Find where the given text appears and provide that cell's center as (X, Y) coordinate. 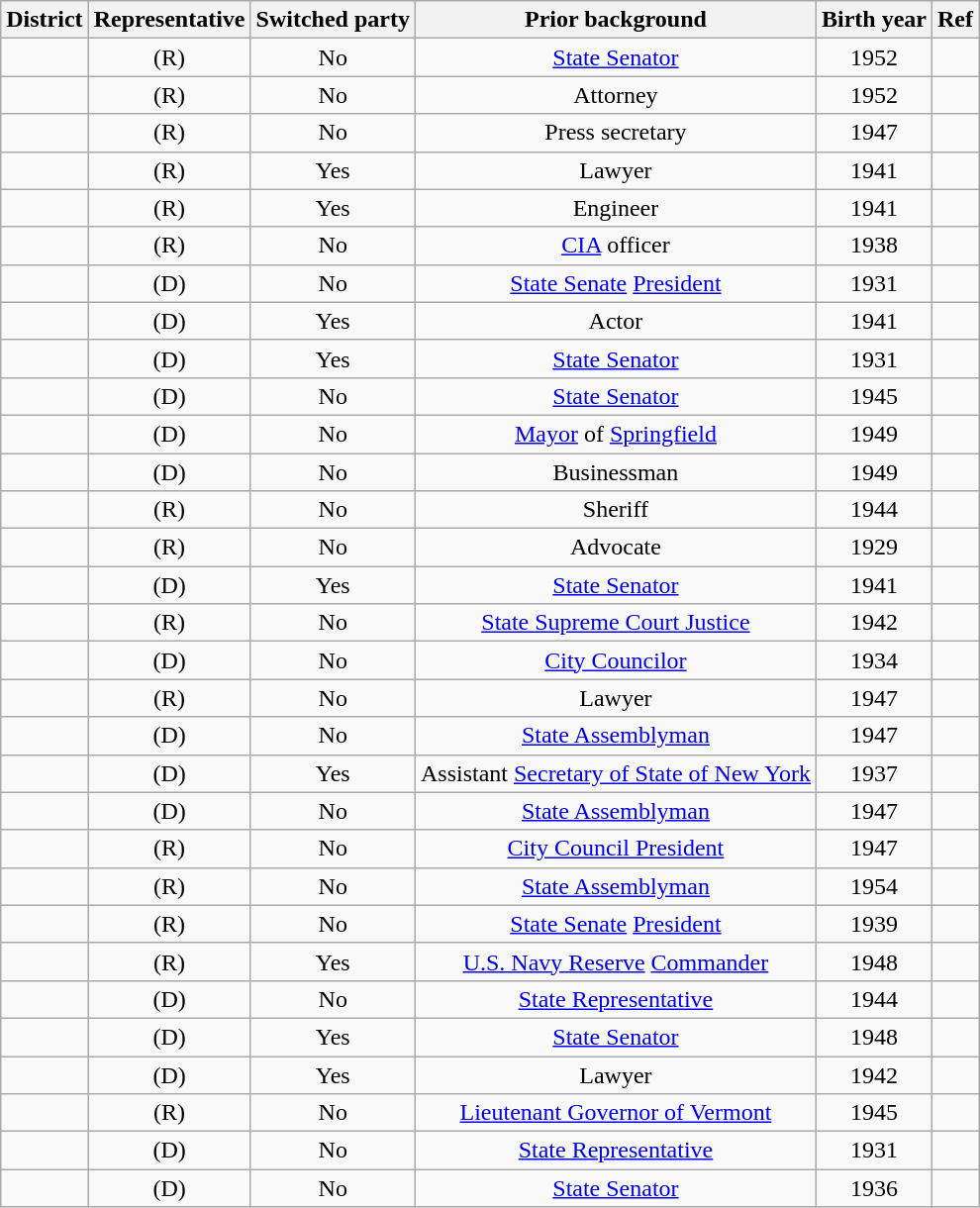
1938 (873, 246)
Mayor of Springfield (616, 434)
District (45, 20)
Representative (169, 20)
Ref (954, 20)
Birth year (873, 20)
1954 (873, 886)
1937 (873, 773)
Lieutenant Governor of Vermont (616, 1113)
Press secretary (616, 133)
City Councilor (616, 660)
State Supreme Court Justice (616, 623)
1934 (873, 660)
Sheriff (616, 510)
Businessman (616, 472)
Prior background (616, 20)
City Council President (616, 849)
1939 (873, 924)
CIA officer (616, 246)
Actor (616, 321)
U.S. Navy Reserve Commander (616, 961)
Switched party (333, 20)
1936 (873, 1188)
Engineer (616, 208)
Attorney (616, 95)
Assistant Secretary of State of New York (616, 773)
Advocate (616, 548)
1929 (873, 548)
